Capture the cell that displays the provided text and extract its (x, y) central coordinate. 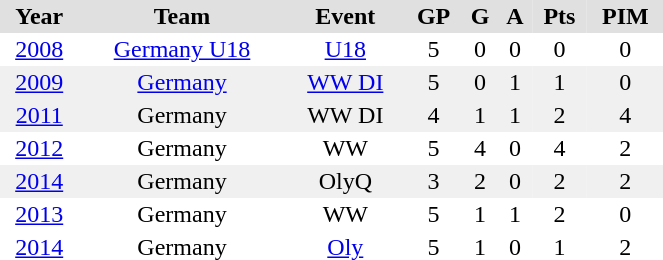
G (480, 16)
Year (39, 16)
Germany U18 (182, 50)
GP (434, 16)
2011 (39, 116)
3 (434, 182)
2012 (39, 148)
2014 (39, 182)
2009 (39, 82)
OlyQ (346, 182)
Team (182, 16)
2013 (39, 214)
2008 (39, 50)
U18 (346, 50)
A (515, 16)
Pts (560, 16)
Event (346, 16)
